Search for the cell housing the specified text and yield its [X, Y] center coordinate. 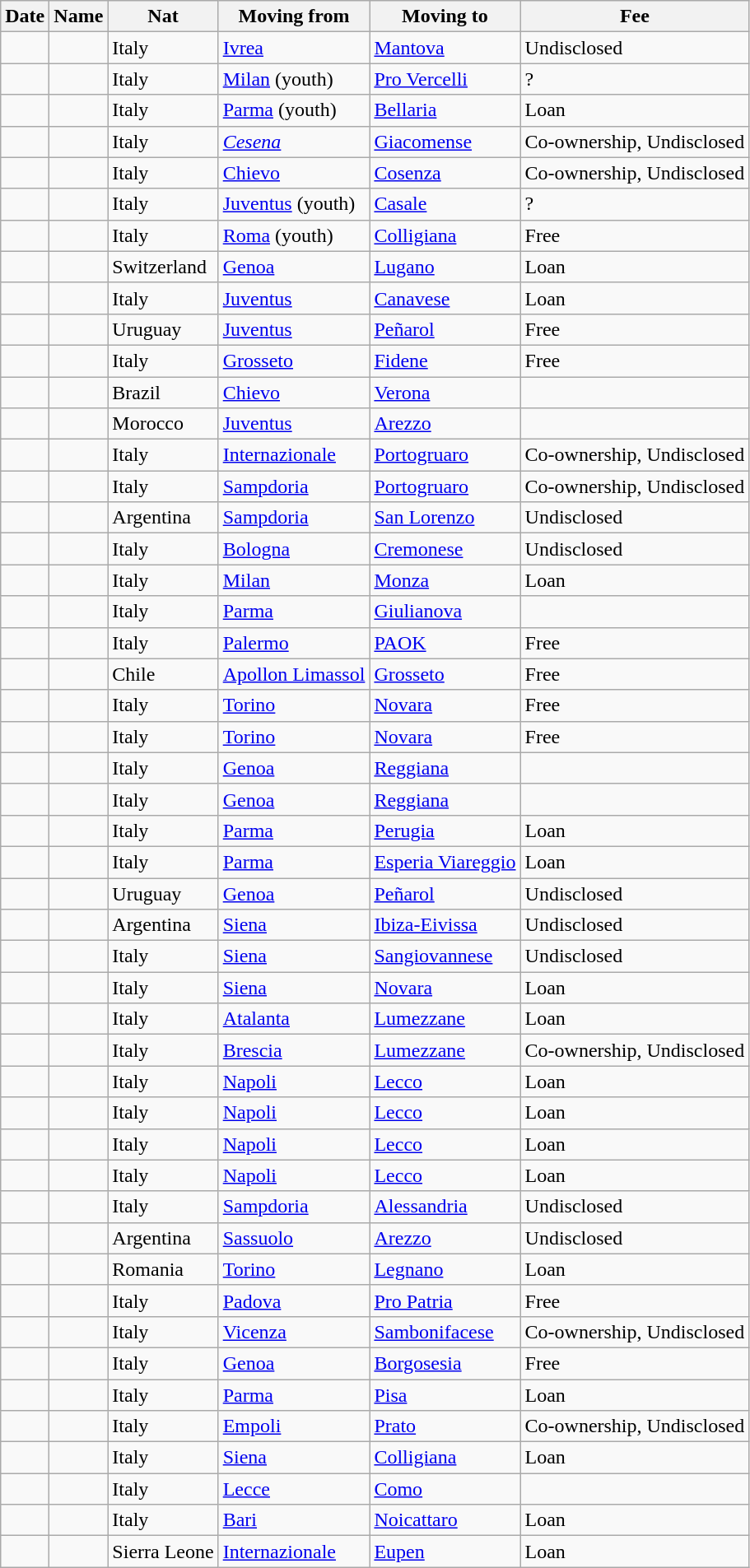
Vicenza [294, 1332]
Canavese [445, 298]
Cremonese [445, 549]
Noicattaro [445, 1520]
Bologna [294, 549]
Moving to [445, 16]
Moving from [294, 16]
Casale [445, 204]
Perugia [445, 831]
Giulianova [445, 612]
Eupen [445, 1552]
Padova [294, 1300]
Pro Patria [445, 1300]
Atalanta [294, 1019]
Romania [163, 1269]
Name [79, 16]
Esperia Viareggio [445, 862]
Sassuolo [294, 1238]
Verona [445, 393]
Empoli [294, 1426]
Cesena [294, 142]
Ivrea [294, 48]
Mantova [445, 48]
Sierra Leone [163, 1552]
Chile [163, 674]
Juventus (youth) [294, 204]
San Lorenzo [445, 518]
Nat [163, 16]
Brescia [294, 1050]
Date [25, 16]
Parma (youth) [294, 110]
Alessandria [445, 1207]
Morocco [163, 424]
Borgosesia [445, 1363]
Fidene [445, 361]
Como [445, 1489]
Bellaria [445, 110]
Sangiovannese [445, 956]
Fee [635, 16]
Pisa [445, 1395]
Palermo [294, 643]
Prato [445, 1426]
Milan [294, 580]
Lugano [445, 267]
Pro Vercelli [445, 79]
Monza [445, 580]
Legnano [445, 1269]
Sambonifacese [445, 1332]
Brazil [163, 393]
Cosenza [445, 173]
Bari [294, 1520]
Ibiza-Eivissa [445, 925]
Lecce [294, 1489]
Apollon Limassol [294, 674]
Roma (youth) [294, 235]
Switzerland [163, 267]
Milan (youth) [294, 79]
Giacomense [445, 142]
PAOK [445, 643]
